Pinpoint the cell where the given text exists, returning its (x, y) midpoint coordinate. 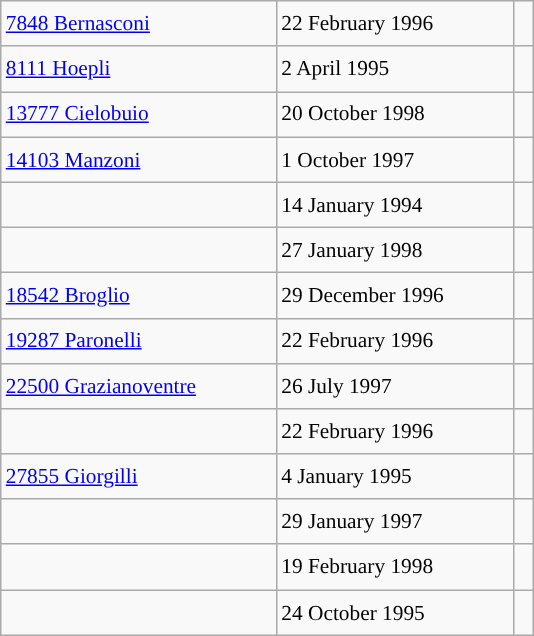
4 January 1995 (394, 476)
26 July 1997 (394, 386)
19 February 1998 (394, 566)
29 December 1996 (394, 296)
18542 Broglio (139, 296)
19287 Paronelli (139, 340)
13777 Cielobuio (139, 114)
24 October 1995 (394, 612)
14103 Manzoni (139, 160)
14 January 1994 (394, 204)
27855 Giorgilli (139, 476)
20 October 1998 (394, 114)
7848 Bernasconi (139, 24)
8111 Hoepli (139, 68)
1 October 1997 (394, 160)
29 January 1997 (394, 522)
22500 Grazianoventre (139, 386)
27 January 1998 (394, 250)
2 April 1995 (394, 68)
